Output the (x, y) coordinate of the center of the cell containing the given text.  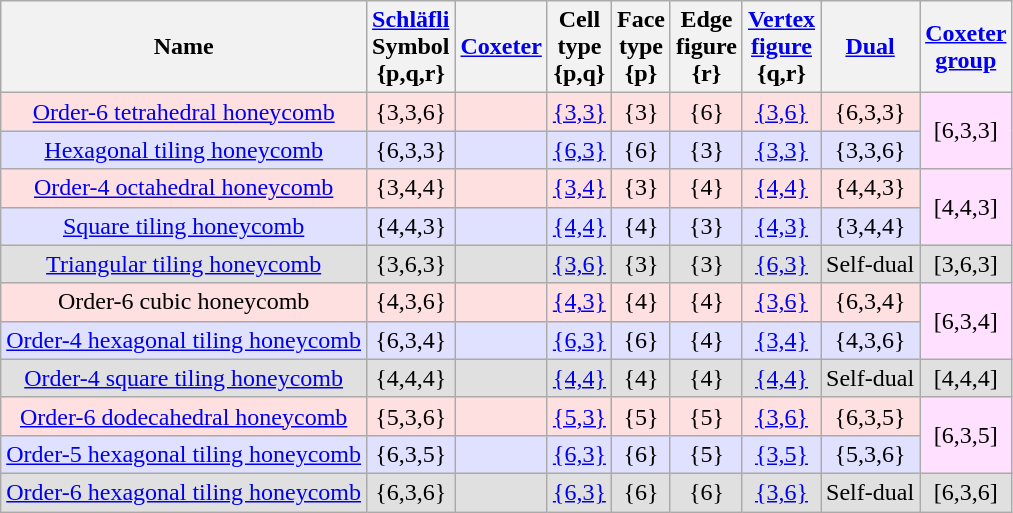
[6,3,6] (966, 492)
Celltype{p,q} (579, 47)
Order-4 octahedral honeycomb (184, 188)
[4,4,4] (966, 378)
Order-6 dodecahedral honeycomb (184, 416)
Dual (870, 47)
{3,5} (781, 454)
Hexagonal tiling honeycomb (184, 150)
Order-4 hexagonal tiling honeycomb (184, 340)
Coxetergroup (966, 47)
[4,4,3] (966, 207)
{3,6,3} (411, 264)
Order-6 cubic honeycomb (184, 302)
Order-4 square tiling honeycomb (184, 378)
Facetype{p} (640, 47)
{5,3} (579, 416)
[6,3,3] (966, 131)
Vertexfigure{q,r} (781, 47)
Square tiling honeycomb (184, 226)
Edgefigure{r} (706, 47)
Order-6 tetrahedral honeycomb (184, 112)
{6,3,6} (411, 492)
Coxeter (501, 47)
Order-6 hexagonal tiling honeycomb (184, 492)
[3,6,3] (966, 264)
Order-5 hexagonal tiling honeycomb (184, 454)
[6,3,5] (966, 435)
{4,4,4} (411, 378)
SchläfliSymbol{p,q,r} (411, 47)
Name (184, 47)
[6,3,4] (966, 321)
Triangular tiling honeycomb (184, 264)
